For the text-containing cell, return its midpoint in [x, y] coordinate format. 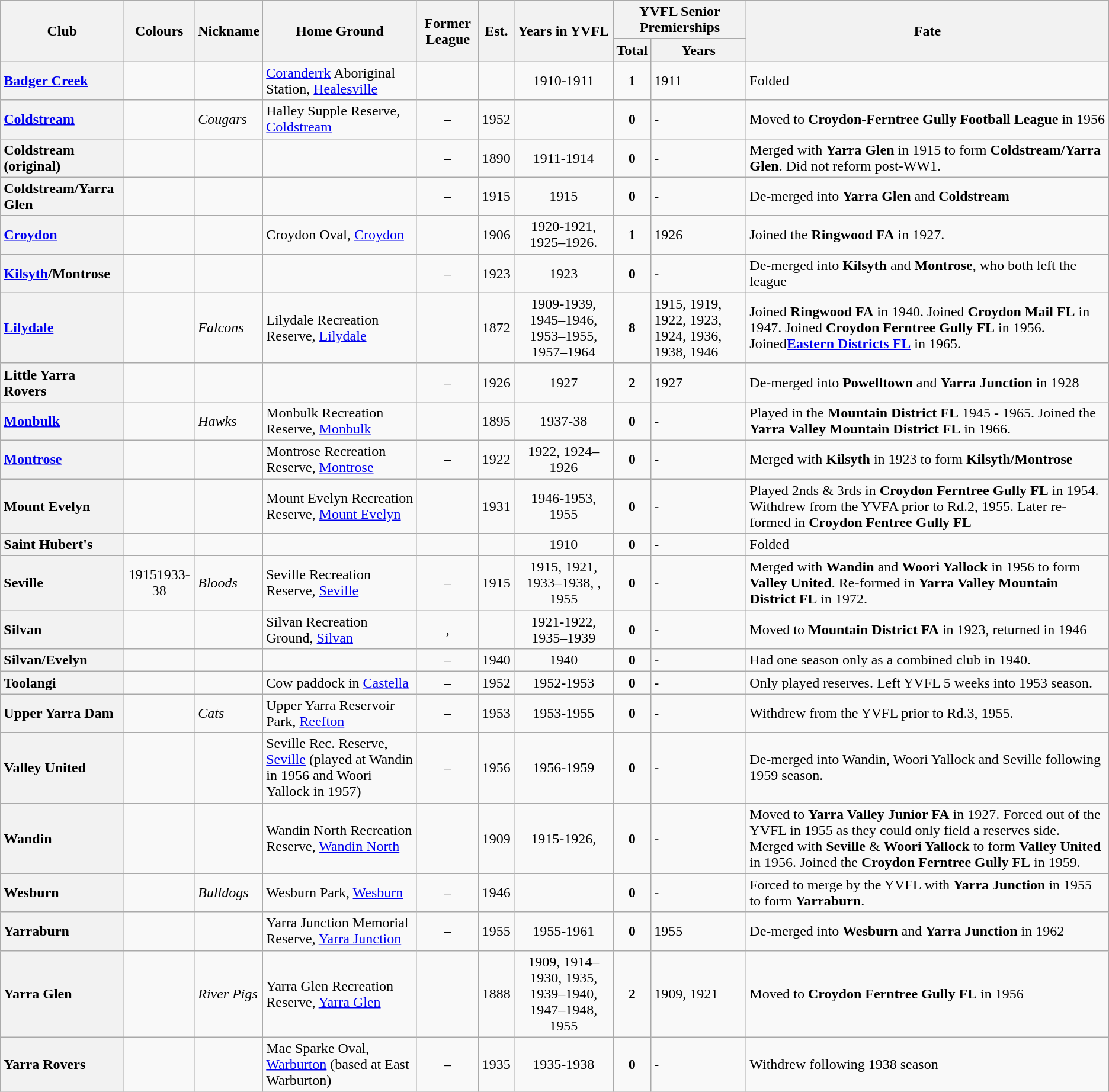
Montrose [62, 460]
Montrose Recreation Reserve, Montrose [340, 460]
Est. [496, 31]
Moved to Croydon-Ferntree Gully Football League in 1956 [928, 120]
1888 [496, 994]
Yarra Glen [62, 994]
Lilydale Recreation Reserve, Lilydale [340, 328]
1910-1911 [563, 81]
Had one season only as a combined club in 1940. [928, 660]
De-merged into Kilsyth and Montrose, who both left the league [928, 274]
Joined Ringwood FA in 1940. Joined Croydon Mail FL in 1947. Joined Croydon Ferntree Gully FL in 1956. JoinedEastern Districts FL in 1965. [928, 328]
Merged with Yarra Glen in 1915 to form Coldstream/Yarra Glen. Did not reform post-WW1. [928, 158]
Years [699, 50]
1910 [563, 545]
Silvan/Evelyn [62, 660]
Played in the Mountain District FL 1945 - 1965. Joined the Yarra Valley Mountain District FL in 1966. [928, 420]
Lilydale [62, 328]
YVFL Senior Premierships [680, 20]
Moved to Mountain District FA in 1923, returned in 1946 [928, 630]
Wandin [62, 839]
Toolangi [62, 683]
Cats [229, 713]
1909, 1921 [699, 994]
Monbulk [62, 420]
Yarra Rovers [62, 1064]
De-merged into Powelltown and Yarra Junction in 1928 [928, 383]
Nickname [229, 31]
Forced to merge by the YVFL with Yarra Junction in 1955 to form Yarraburn. [928, 893]
Wesburn [62, 893]
1946 [496, 893]
1909, 1914–1930, 1935, 1939–1940, 1947–1948, 1955 [563, 994]
1915-1926, [563, 839]
Silvan Recreation Ground, Silvan [340, 630]
1890 [496, 158]
1953-1955 [563, 713]
1937-38 [563, 420]
Played 2nds & 3rds in Croydon Ferntree Gully FL in 1954. Withdrew from the YVFA prior to Rd.2, 1955. Later re-formed in Croydon Fentree Gully FL [928, 506]
1895 [496, 420]
Former League [448, 31]
Coldstream/Yarra Glen [62, 197]
Club [62, 31]
1906 [496, 235]
1922 [496, 460]
1909-1939, 1945–1946, 1953–1955, 1957–1964 [563, 328]
Home Ground [340, 31]
Coldstream [62, 120]
De-merged into Yarra Glen and Coldstream [928, 197]
Bulldogs [229, 893]
Bloods [229, 583]
Moved to Croydon Ferntree Gully FL in 1956 [928, 994]
1911-1914 [563, 158]
Croydon [62, 235]
Withdrew following 1938 season [928, 1064]
Little Yarra Rovers [62, 383]
1922, 1924–1926 [563, 460]
Cow paddock in Castella [340, 683]
1915, 1919, 1922, 1923, 1924, 1936, 1938, 1946 [699, 328]
1911 [699, 81]
Silvan [62, 630]
Fate [928, 31]
Seville Rec. Reserve, Seville (played at Wandin in 1956 and Woori Yallock in 1957) [340, 767]
Merged with Kilsyth in 1923 to form Kilsyth/Montrose [928, 460]
Total [632, 50]
8 [632, 328]
Merged with Wandin and Woori Yallock in 1956 to form Valley United. Re-formed in Yarra Valley Mountain District FL in 1972. [928, 583]
Valley United [62, 767]
Cougars [229, 120]
1931 [496, 506]
1935 [496, 1064]
1952-1953 [563, 683]
Upper Yarra Dam [62, 713]
Mac Sparke Oval, Warburton (based at East Warburton) [340, 1064]
Joined the Ringwood FA in 1927. [928, 235]
1921-1922, 1935–1939 [563, 630]
1956 [496, 767]
1953 [496, 713]
Wandin North Recreation Reserve, Wandin North [340, 839]
Yarra Glen Recreation Reserve, Yarra Glen [340, 994]
1909 [496, 839]
1920-1921, 1925–1926. [563, 235]
Seville Recreation Reserve, Seville [340, 583]
De-merged into Wesburn and Yarra Junction in 1962 [928, 931]
Coranderrk Aboriginal Station, Healesville [340, 81]
1955-1961 [563, 931]
Hawks [229, 420]
, [448, 630]
Seville [62, 583]
1946-1953, 1955 [563, 506]
Wesburn Park, Wesburn [340, 893]
Years in YVFL [563, 31]
Yarra Junction Memorial Reserve, Yarra Junction [340, 931]
Croydon Oval, Croydon [340, 235]
River Pigs [229, 994]
Upper Yarra Reservoir Park, Reefton [340, 713]
Coldstream (original) [62, 158]
Saint Hubert's [62, 545]
1935-1938 [563, 1064]
1956-1959 [563, 767]
De-merged into Wandin, Woori Yallock and Seville following 1959 season. [928, 767]
Halley Supple Reserve, Coldstream [340, 120]
Falcons [229, 328]
Withdrew from the YVFL prior to Rd.3, 1955. [928, 713]
19151933-38 [159, 583]
Colours [159, 31]
Badger Creek [62, 81]
Kilsyth/Montrose [62, 274]
1915, 1921, 1933–1938, , 1955 [563, 583]
Monbulk Recreation Reserve, Monbulk [340, 420]
1872 [496, 328]
Mount Evelyn [62, 506]
Mount Evelyn Recreation Reserve, Mount Evelyn [340, 506]
Yarraburn [62, 931]
Only played reserves. Left YVFL 5 weeks into 1953 season. [928, 683]
